Scan for the cell matching the given text and deliver its (x, y) coordinate at center. 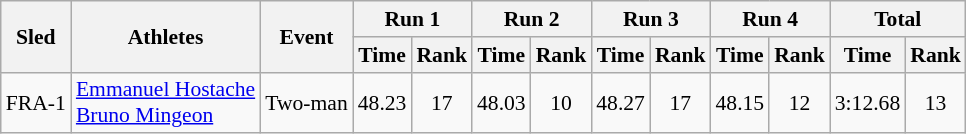
Run 2 (532, 19)
Two-man (306, 102)
10 (562, 102)
Emmanuel HostacheBruno Mingeon (166, 102)
48.15 (740, 102)
Run 3 (650, 19)
13 (936, 102)
Run 4 (770, 19)
48.23 (382, 102)
48.27 (620, 102)
Run 1 (412, 19)
48.03 (502, 102)
Total (898, 19)
3:12.68 (868, 102)
FRA-1 (36, 102)
Event (306, 36)
Sled (36, 36)
12 (800, 102)
Athletes (166, 36)
